Extract the [x, y] coordinate from the center of the cell holding the provided text.  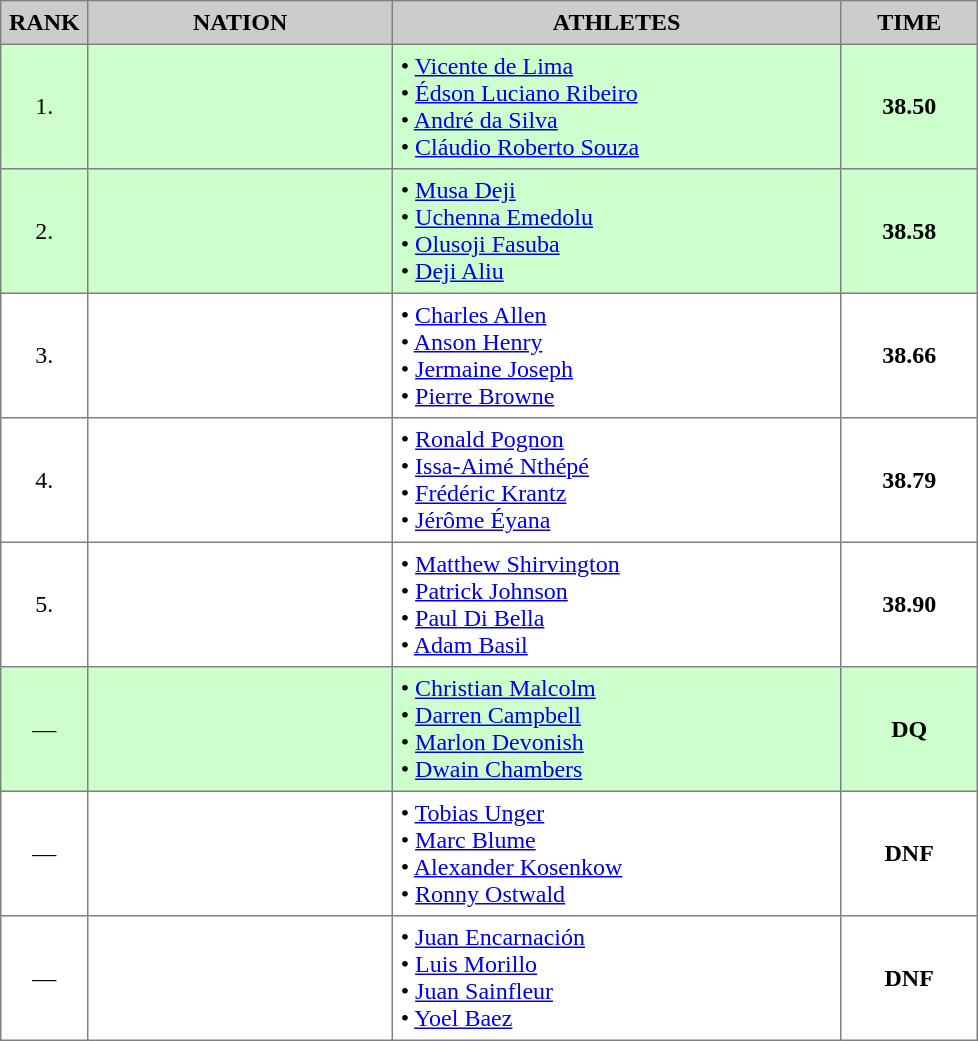
• Christian Malcolm• Darren Campbell• Marlon Devonish• Dwain Chambers [616, 729]
2. [44, 231]
TIME [909, 23]
38.58 [909, 231]
38.90 [909, 604]
38.50 [909, 106]
• Tobias Unger• Marc Blume• Alexander Kosenkow• Ronny Ostwald [616, 853]
4. [44, 480]
• Matthew Shirvington• Patrick Johnson• Paul Di Bella• Adam Basil [616, 604]
ATHLETES [616, 23]
• Juan Encarnación• Luis Morillo• Juan Sainfleur• Yoel Baez [616, 978]
NATION [240, 23]
38.66 [909, 355]
• Charles Allen• Anson Henry• Jermaine Joseph• Pierre Browne [616, 355]
5. [44, 604]
• Ronald Pognon• Issa-Aimé Nthépé• Frédéric Krantz• Jérôme Éyana [616, 480]
3. [44, 355]
1. [44, 106]
RANK [44, 23]
• Vicente de Lima• Édson Luciano Ribeiro• André da Silva• Cláudio Roberto Souza [616, 106]
DQ [909, 729]
38.79 [909, 480]
• Musa Deji• Uchenna Emedolu• Olusoji Fasuba• Deji Aliu [616, 231]
